Extract the [X, Y] coordinate from the center of the cell holding the provided text.  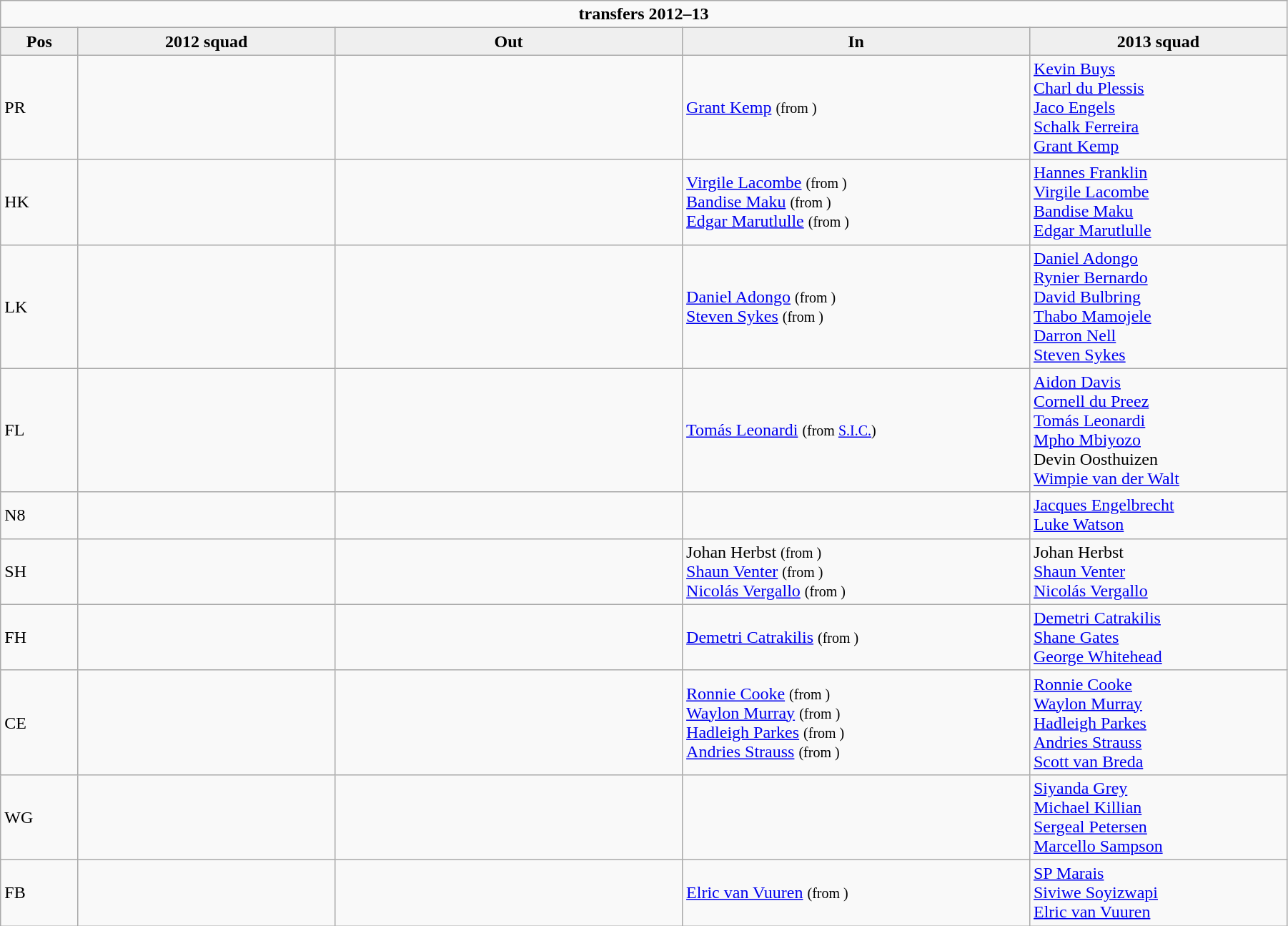
FL [39, 430]
Ronnie Cooke (from ) Waylon Murray (from ) Hadleigh Parkes (from ) Andries Strauss (from ) [856, 722]
CE [39, 722]
In [856, 41]
Daniel Adongo (from ) Steven Sykes (from ) [856, 306]
2012 squad [207, 41]
Out [509, 41]
Jacques EngelbrechtLuke Watson [1158, 515]
Demetri Catrakilis (from ) [856, 637]
Aidon DavisCornell du PreezTomás LeonardiMpho MbiyozoDevin OosthuizenWimpie van der Walt [1158, 430]
HK [39, 202]
N8 [39, 515]
FB [39, 892]
Hannes FranklinVirgile LacombeBandise MakuEdgar Marutlulle [1158, 202]
Elric van Vuuren (from ) [856, 892]
Grant Kemp (from ) [856, 107]
Pos [39, 41]
Ronnie CookeWaylon MurrayHadleigh ParkesAndries StraussScott van Breda [1158, 722]
Virgile Lacombe (from ) Bandise Maku (from ) Edgar Marutlulle (from ) [856, 202]
transfers 2012–13 [644, 14]
PR [39, 107]
WG [39, 817]
Johan Herbst (from ) Shaun Venter (from ) Nicolás Vergallo (from ) [856, 571]
Daniel AdongoRynier BernardoDavid BulbringThabo MamojeleDarron NellSteven Sykes [1158, 306]
SH [39, 571]
2013 squad [1158, 41]
LK [39, 306]
Kevin BuysCharl du PlessisJaco EngelsSchalk FerreiraGrant Kemp [1158, 107]
Tomás Leonardi (from S.I.C.) [856, 430]
FH [39, 637]
SP MaraisSiviwe SoyizwapiElric van Vuuren [1158, 892]
Siyanda GreyMichael KillianSergeal PetersenMarcello Sampson [1158, 817]
Demetri CatrakilisShane GatesGeorge Whitehead [1158, 637]
Johan HerbstShaun VenterNicolás Vergallo [1158, 571]
